Capture the cell that displays the provided text and extract its [X, Y] central coordinate. 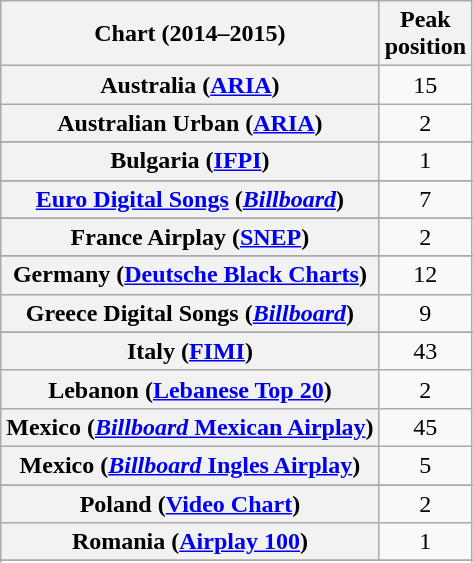
Greece Digital Songs (Billboard) [190, 313]
9 [425, 313]
43 [425, 351]
Mexico (Billboard Mexican Airplay) [190, 427]
France Airplay (SNEP) [190, 237]
45 [425, 427]
7 [425, 199]
5 [425, 465]
Bulgaria (IFPI) [190, 161]
Australian Urban (ARIA) [190, 123]
Peakposition [425, 34]
Romania (Airplay 100) [190, 542]
Italy (FIMI) [190, 351]
Euro Digital Songs (Billboard) [190, 199]
12 [425, 275]
Australia (ARIA) [190, 85]
Mexico (Billboard Ingles Airplay) [190, 465]
Germany (Deutsche Black Charts) [190, 275]
Poland (Video Chart) [190, 503]
Lebanon (Lebanese Top 20) [190, 389]
15 [425, 85]
Chart (2014–2015) [190, 34]
